Scan for the cell matching the given text and deliver its [x, y] coordinate at center. 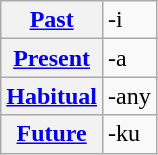
Present [52, 58]
-i [130, 20]
Future [52, 134]
Habitual [52, 96]
-a [130, 58]
Past [52, 20]
-any [130, 96]
-ku [130, 134]
